Return the [x, y] coordinate for the center point of the cell that contains the specified text.  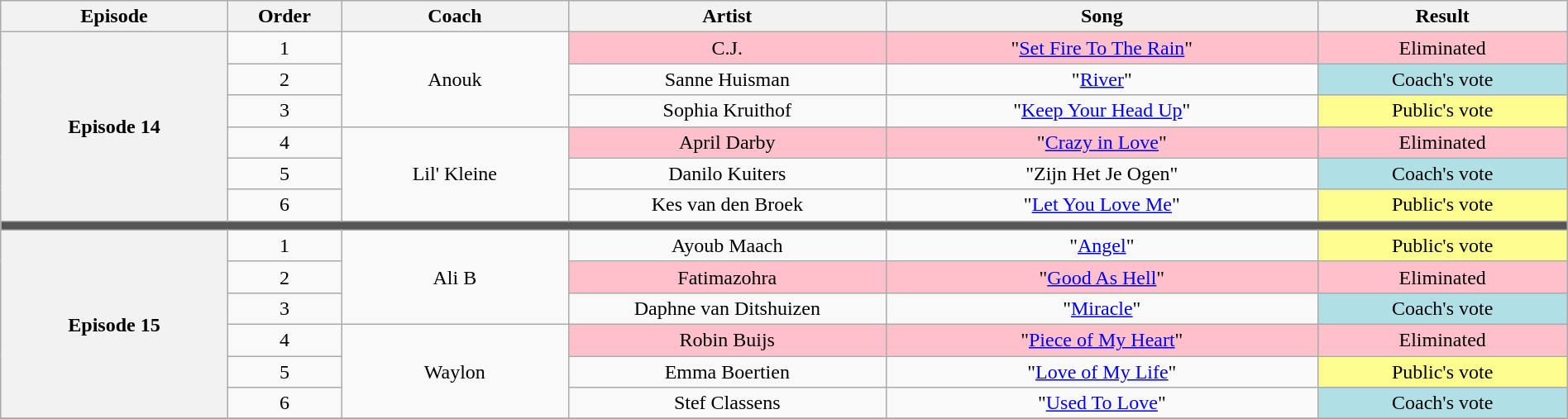
"Angel" [1102, 245]
C.J. [727, 48]
Song [1102, 17]
"Keep Your Head Up" [1102, 111]
"River" [1102, 79]
"Zijn Het Je Ogen" [1102, 174]
Artist [727, 17]
"Set Fire To The Rain" [1102, 48]
Ayoub Maach [727, 245]
"Miracle" [1102, 308]
Sanne Huisman [727, 79]
April Darby [727, 142]
Order [284, 17]
Waylon [455, 371]
Episode [114, 17]
Daphne van Ditshuizen [727, 308]
Robin Buijs [727, 340]
"Let You Love Me" [1102, 205]
Episode 14 [114, 126]
Fatimazohra [727, 277]
"Piece of My Heart" [1102, 340]
"Used To Love" [1102, 403]
Sophia Kruithof [727, 111]
Coach [455, 17]
"Good As Hell" [1102, 277]
Emma Boertien [727, 371]
Lil' Kleine [455, 174]
Result [1442, 17]
Anouk [455, 79]
Stef Classens [727, 403]
"Crazy in Love" [1102, 142]
Episode 15 [114, 324]
"Love of My Life" [1102, 371]
Ali B [455, 277]
Kes van den Broek [727, 205]
Danilo Kuiters [727, 174]
